Find where the given text appears and provide that cell's center as (x, y) coordinate. 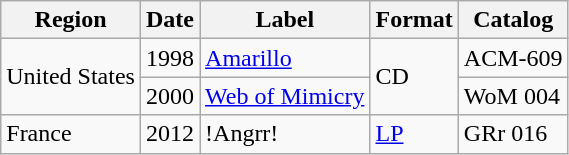
2012 (170, 134)
Format (414, 20)
United States (71, 77)
Amarillo (285, 58)
1998 (170, 58)
!Angrr! (285, 134)
2000 (170, 96)
France (71, 134)
Date (170, 20)
Label (285, 20)
LP (414, 134)
Region (71, 20)
WoM 004 (513, 96)
Catalog (513, 20)
GRr 016 (513, 134)
Web of Mimicry (285, 96)
CD (414, 77)
ACM-609 (513, 58)
